Identify which cell holds the provided text, then report its (x, y) central coordinate. 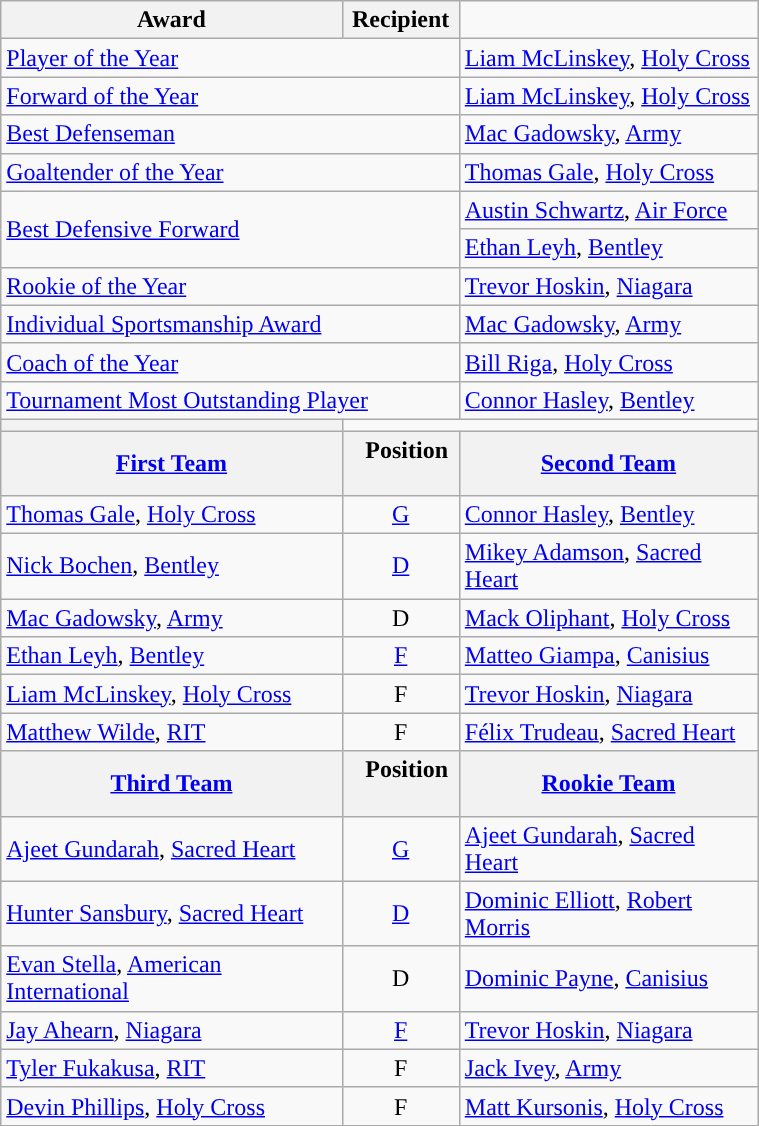
Matteo Giampa, Canisius (608, 656)
Second Team (608, 462)
Dominic Elliott, Robert Morris (608, 914)
Hunter Sansbury, Sacred Heart (172, 914)
Best Defensive Forward (230, 229)
Mack Oliphant, Holy Cross (608, 618)
Matt Kursonis, Holy Cross (608, 1106)
Bill Riga, Holy Cross (608, 362)
Devin Phillips, Holy Cross (172, 1106)
Evan Stella, American International (172, 978)
Player of the Year (230, 58)
Third Team (172, 784)
Jay Ahearn, Niagara (172, 1030)
Austin Schwartz, Air Force (608, 210)
Félix Trudeau, Sacred Heart (608, 732)
Recipient (400, 20)
Mikey Adamson, Sacred Heart (608, 566)
Tyler Fukakusa, RIT (172, 1068)
Goaltender of the Year (230, 172)
Tournament Most Outstanding Player (230, 400)
Rookie of the Year (230, 286)
Matthew Wilde, RIT (172, 732)
Dominic Payne, Canisius (608, 978)
Best Defenseman (230, 134)
Jack Ivey, Army (608, 1068)
Nick Bochen, Bentley (172, 566)
Rookie Team (608, 784)
Coach of the Year (230, 362)
Individual Sportsmanship Award (230, 324)
Award (172, 20)
Forward of the Year (230, 96)
First Team (172, 462)
